Provide the [x, y] coordinate of the cell's center where the given text is located.  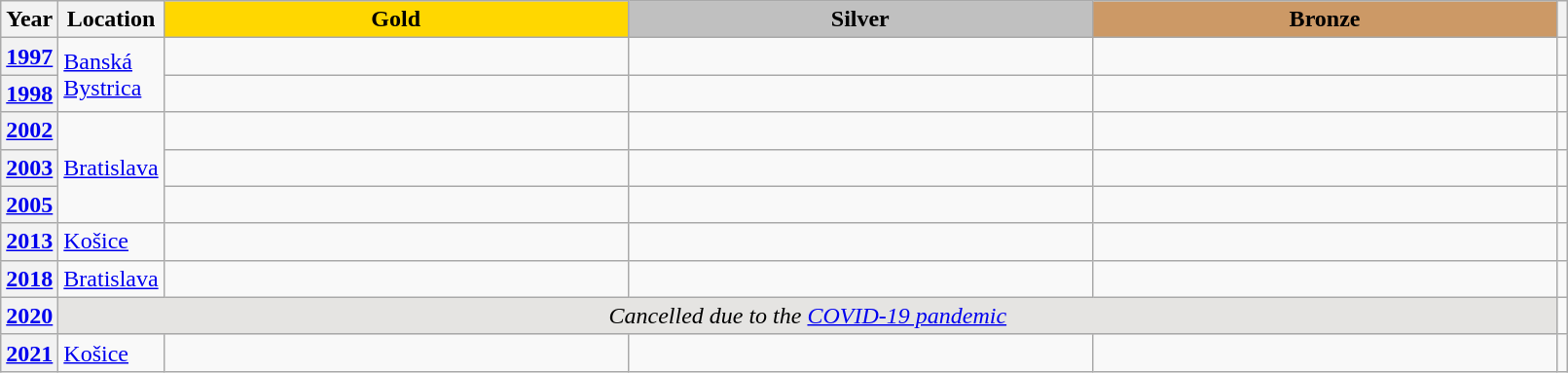
Gold [395, 19]
1997 [29, 56]
2003 [29, 168]
2021 [29, 353]
2005 [29, 205]
1998 [29, 93]
Cancelled due to the COVID-19 pandemic [808, 316]
2002 [29, 131]
Location [111, 19]
2020 [29, 316]
2013 [29, 242]
Bronze [1324, 19]
Silver [860, 19]
Banská Bystrica [111, 75]
2018 [29, 279]
Year [29, 19]
